Scan for the cell matching the given text and deliver its (x, y) coordinate at center. 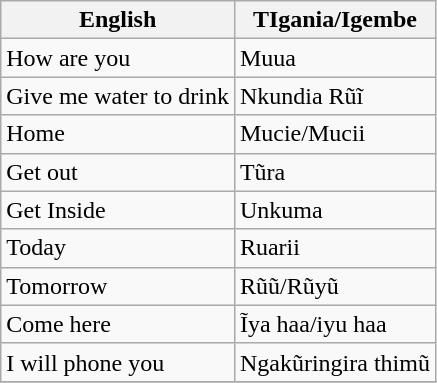
Ruarii (334, 248)
How are you (118, 58)
TIgania/Igembe (334, 20)
Muua (334, 58)
Nkundia Rũĩ (334, 96)
Unkuma (334, 210)
Today (118, 248)
English (118, 20)
Ngakũringira thimũ (334, 362)
Rũũ/Rũyũ (334, 286)
Give me water to drink (118, 96)
Tũra (334, 172)
Get Inside (118, 210)
Home (118, 134)
Mucie/Mucii (334, 134)
Come here (118, 324)
I will phone you (118, 362)
Ĩya haa/iyu haa (334, 324)
Tomorrow (118, 286)
Get out (118, 172)
